From the cell containing the given text, extract its center point as (X, Y) coordinate. 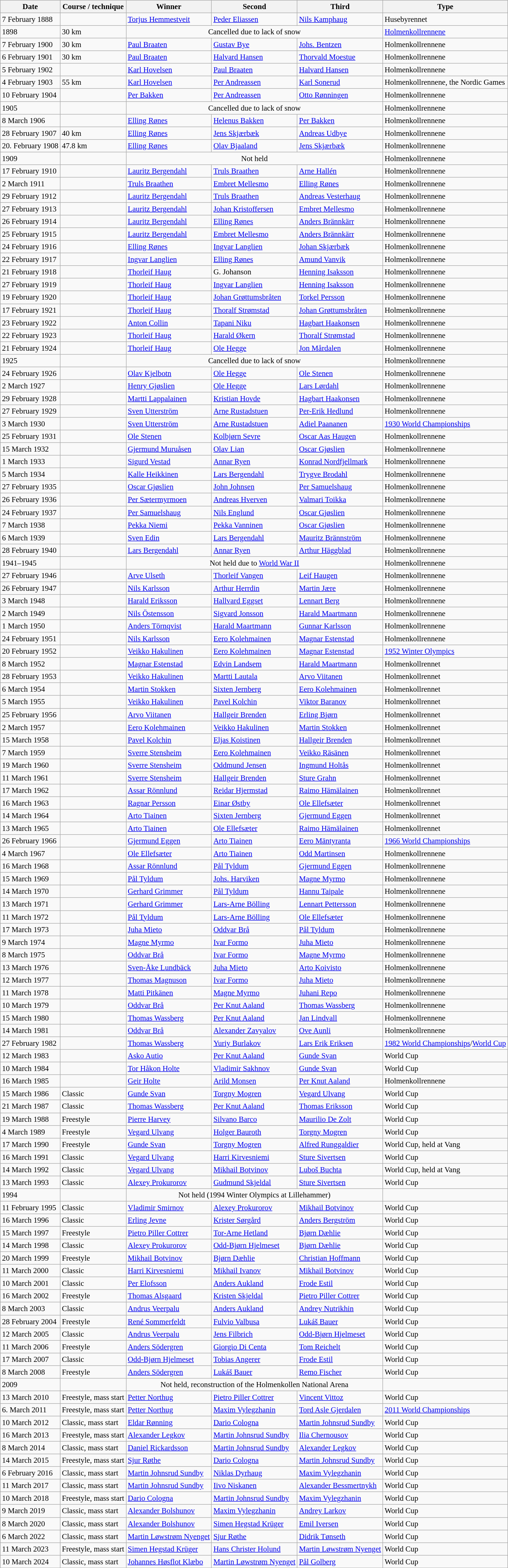
Alfred Runggaldier (340, 1144)
2 March 1949 (30, 613)
Pekka Vanninen (255, 525)
Remo Fischer (340, 1372)
15 March 1958 (30, 740)
47.8 km (93, 146)
14 March 1981 (30, 1031)
Olav Kjelbotn (169, 373)
4 March 1967 (30, 854)
Matti Pitkänen (169, 993)
6 February 2016 (30, 1473)
19 March 1960 (30, 765)
2009 (30, 1385)
Holmenkollrennene, the Nordic Games (446, 82)
Olav Bjaaland (255, 146)
22 February 1917 (30, 260)
29 February 1928 (30, 398)
Lars Lørdahl (340, 386)
Not held (255, 158)
17 March 1990 (30, 1144)
6 March 1954 (30, 689)
Pierre Harvey (169, 1119)
27 February 1913 (30, 209)
10 March 1984 (30, 1069)
Juhani Repo (340, 993)
Gjermund Muruåsen (169, 449)
Tor-Arne Hetland (255, 1233)
5 March 1934 (30, 474)
Gustav Bye (255, 45)
Reidar Hjermstad (255, 791)
Iivo Niskanen (255, 1486)
12 March 2005 (30, 1334)
Johan Skjærbæk (340, 247)
Olav Lian (255, 449)
Helenus Bakken (255, 120)
Oddmund Jensen (255, 765)
1941–1945 (30, 563)
1909 (30, 158)
21 March 1987 (30, 1107)
Torkel Persson (340, 298)
Pekka Niemi (169, 525)
Arthur Häggblad (340, 550)
Sigurd Vestad (169, 462)
1994 (30, 1195)
Date (30, 7)
14 March 1998 (30, 1246)
1952 Winter Olympics (446, 651)
15 March 1997 (30, 1233)
Johan Kristoffersen (255, 209)
Jens Filbrich (255, 1334)
4 February 1903 (30, 82)
26 February 1966 (30, 841)
Not held (1994 Winter Olympics at Lillehammer) (255, 1195)
Veikko Räsänen (340, 753)
Kristian Hovde (255, 398)
Erling Bjørn (340, 715)
26 February 1947 (30, 588)
Hannu Taipale (340, 891)
2 March 1957 (30, 727)
Tord Asle Gjerdalen (340, 1410)
8 March 1906 (30, 120)
17 March 2007 (30, 1359)
Arto Koivisto (340, 967)
Nils Englund (255, 512)
9 March 1974 (30, 942)
Andreas Hverven (255, 500)
8 March 1975 (30, 955)
28 February 1907 (30, 133)
10 March 2001 (30, 1284)
13 March 1965 (30, 829)
16 March 1985 (30, 1081)
Asko Autio (169, 1056)
Nils Kamphaug (340, 20)
13 March 1976 (30, 967)
Winner (169, 7)
17 February 1921 (30, 310)
Giorgio Di Centa (255, 1347)
Eljas Koistinen (255, 740)
29 February 1912 (30, 196)
Daniel Rickardsson (169, 1448)
Gudmund Skjeldal (255, 1182)
Karl Sonerud (340, 82)
Valmari Toikka (340, 500)
Martin Jære (340, 588)
10 March 2024 (30, 1562)
Geir Holte (169, 1081)
17 March 1973 (30, 929)
Amund Vanvik (340, 260)
Mauritz Brännström (340, 538)
Nils Östensson (169, 613)
7 March 1938 (30, 525)
24 February 1951 (30, 639)
20 February 1952 (30, 651)
28 February 1953 (30, 677)
Sture Grahn (340, 778)
6 March 1939 (30, 538)
4 March 1989 (30, 1132)
10 February 1904 (30, 95)
27 February 1919 (30, 285)
Anton Collin (169, 323)
Andrey Nutrikhin (340, 1309)
Alexander Zavyalov (255, 1031)
6 February 1901 (30, 57)
3 March 1930 (30, 424)
11 March 2023 (30, 1549)
21 February 1918 (30, 272)
Adiel Paananen (340, 424)
Arne Hallén (340, 171)
Thomas Alsgaard (169, 1296)
Edvin Landsem (255, 664)
Sven Edin (169, 538)
2 March 1911 (30, 184)
24 February 1916 (30, 247)
25 February 1956 (30, 715)
2 March 1927 (30, 386)
6. March 2011 (30, 1410)
8 March 2020 (30, 1524)
2011 World Championships (446, 1410)
16 March 1963 (30, 803)
Tom Reichelt (340, 1347)
16 March 2013 (30, 1435)
7 March 1959 (30, 753)
1 March 1950 (30, 626)
9 March 2019 (30, 1511)
Thomas Eriksson (340, 1107)
13 March 2010 (30, 1397)
John Johnsen (255, 487)
Ove Aunli (340, 1031)
Otto Rønningen (340, 95)
1930 World Championships (446, 424)
Jon Mårdalen (340, 348)
1905 (30, 108)
25 February 1931 (30, 436)
Konrad Nordfjellmark (340, 462)
Andreas Udbye (340, 133)
Hallvard Eggset (255, 601)
16 March 2002 (30, 1296)
Henry Gjøslien (169, 386)
Johannes Høsflot Klæbo (169, 1562)
Einar Østby (255, 803)
Per-Erik Hedlund (340, 411)
Kolbjørn Sevre (255, 436)
Per Sætermyrmoen (169, 500)
6 March 2022 (30, 1536)
26 February 1936 (30, 500)
Second (255, 7)
Yuriy Burlakov (255, 1043)
55 km (93, 82)
Martti Lappalainen (169, 398)
26 February 1914 (30, 222)
15 March 1980 (30, 1018)
27 February 1935 (30, 487)
24 February 1937 (30, 512)
8 March 2003 (30, 1309)
Lennart Berg (340, 601)
27 February 1929 (30, 411)
7 February 1900 (30, 45)
Not held, reconstruction of the Holmenkollen National Arena (255, 1385)
Emil Iversen (340, 1524)
25 February 1915 (30, 234)
16 March 1996 (30, 1220)
Sigvard Jonsson (255, 613)
Trygve Brodahl (340, 474)
10 March 1979 (30, 1005)
3 March 1948 (30, 601)
Lars Erik Eriksen (340, 1043)
8 March 2014 (30, 1448)
Christian Hoffmann (340, 1258)
Ilia Chernousov (340, 1435)
Viktor Baranov (340, 702)
28 February 2004 (30, 1322)
Ingmund Holtås (340, 765)
Thorvald Moestue (340, 57)
Anders Törnqvist (169, 626)
Hans Christer Holund (255, 1549)
Oscar Aas Haugen (340, 436)
Andrey Larkov (340, 1511)
1982 World Championships/World Cup (446, 1043)
12 March 1977 (30, 980)
17 February 1910 (30, 171)
11 March 1972 (30, 917)
Tobias Angerer (255, 1359)
27 February 1982 (30, 1043)
11 March 2000 (30, 1271)
Type (446, 7)
1 March 1933 (30, 462)
Odd Martinsen (340, 854)
17 March 1962 (30, 791)
Andreas Vesterhaug (340, 196)
Didrik Tønseth (340, 1536)
11 February 1995 (30, 1208)
Husebyrennet (446, 20)
10 March 2018 (30, 1498)
12 March 1983 (30, 1056)
7 February 1888 (30, 20)
Mikhail Ivanov (255, 1271)
11 March 2006 (30, 1347)
27 February 1946 (30, 576)
Per Elofsson (169, 1284)
Kalle Heikkinen (169, 474)
Johs. Harviken (255, 879)
Niklas Dyrhaug (255, 1473)
G. Johanson (255, 272)
Thomas Magnuson (169, 980)
1925 (30, 361)
Erling Jevne (169, 1220)
Vladimir Smirnov (169, 1208)
Arild Monsen (255, 1081)
22 February 1923 (30, 335)
Johs. Bentzen (340, 45)
8 March 1952 (30, 664)
Jan Lindvall (340, 1018)
40 km (93, 133)
10 March 2012 (30, 1422)
14 March 1992 (30, 1170)
11 March 1978 (30, 993)
Not held due to World War II (255, 563)
Ragnar Persson (169, 803)
19 March 1988 (30, 1119)
Eldar Rønning (169, 1422)
1966 World Championships (446, 841)
Anders Bergström (340, 1220)
20 March 1999 (30, 1258)
14 March 1970 (30, 891)
Harald Eriksson (169, 601)
14 March 1964 (30, 816)
19 February 1920 (30, 298)
16 March 1968 (30, 866)
Course / technique (93, 7)
13 March 1971 (30, 904)
16 March 1991 (30, 1157)
Eero Mäntyranta (340, 841)
5 February 1902 (30, 70)
11 March 1961 (30, 778)
Luboš Buchta (340, 1170)
11 March 2017 (30, 1486)
13 March 1993 (30, 1182)
Harald Økern (255, 335)
24 February 1926 (30, 373)
Gunnar Karlsson (340, 626)
René Sommerfeldt (169, 1322)
Martti Lautala (255, 677)
Silvano Barco (255, 1119)
15 March 1986 (30, 1094)
Torjus Hemmestveit (169, 20)
5 March 1955 (30, 702)
Arthur Herrdin (255, 588)
Peder Eliassen (255, 20)
Vladimir Sakhnov (255, 1069)
Krister Sørgård (255, 1220)
Pål Golberg (340, 1562)
Third (340, 7)
Thorleif Vangen (255, 576)
15 March 1969 (30, 879)
Maurilio De Zolt (340, 1119)
Holger Bauroth (255, 1132)
Tor Håkon Holte (169, 1069)
15 March 1932 (30, 449)
28 February 1940 (30, 550)
1898 (30, 32)
Alexander Bessmertnykh (340, 1486)
21 February 1924 (30, 348)
Kristen Skjeldal (255, 1296)
Leif Haugen (340, 576)
20. February 1908 (30, 146)
23 February 1922 (30, 323)
Sven-Åke Lundbäck (169, 967)
Arve Ulseth (169, 576)
Lennart Pettersson (340, 904)
14 March 2015 (30, 1460)
Tapani Niku (255, 323)
8 March 2008 (30, 1372)
Fulvio Valbusa (255, 1322)
Vincent Vittoz (340, 1397)
